Detect which cell encompasses the target text, then output its [X, Y] center coordinate. 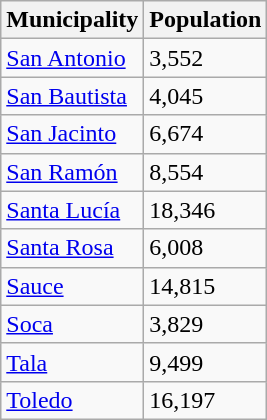
Santa Rosa [72, 248]
Municipality [72, 20]
Santa Lucía [72, 210]
9,499 [206, 362]
Sauce [72, 286]
14,815 [206, 286]
San Ramón [72, 172]
San Bautista [72, 96]
16,197 [206, 400]
18,346 [206, 210]
Tala [72, 362]
San Jacinto [72, 134]
3,829 [206, 324]
Soca [72, 324]
6,008 [206, 248]
Toledo [72, 400]
3,552 [206, 58]
San Antonio [72, 58]
4,045 [206, 96]
Population [206, 20]
8,554 [206, 172]
6,674 [206, 134]
